Detect which cell encompasses the target text, then output its [x, y] center coordinate. 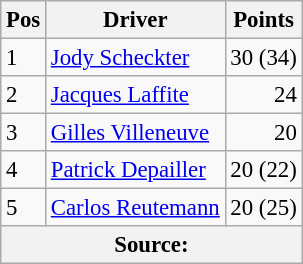
Jody Scheckter [136, 58]
Source: [152, 245]
Carlos Reutemann [136, 208]
4 [24, 170]
Driver [136, 20]
2 [24, 95]
Jacques Laffite [136, 95]
Gilles Villeneuve [136, 133]
20 (25) [264, 208]
Patrick Depailler [136, 170]
20 (22) [264, 170]
3 [24, 133]
20 [264, 133]
24 [264, 95]
1 [24, 58]
Points [264, 20]
Pos [24, 20]
30 (34) [264, 58]
5 [24, 208]
